Pinpoint the cell where the given text exists, returning its (x, y) midpoint coordinate. 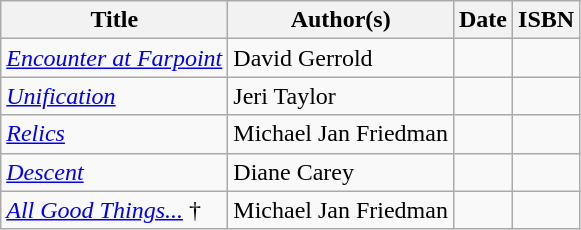
Descent (114, 172)
Jeri Taylor (341, 96)
Diane Carey (341, 172)
Author(s) (341, 20)
Encounter at Farpoint (114, 58)
Date (482, 20)
Title (114, 20)
ISBN (546, 20)
Unification (114, 96)
David Gerrold (341, 58)
All Good Things... † (114, 210)
Relics (114, 134)
